From the cell containing the given text, extract its center point as [X, Y] coordinate. 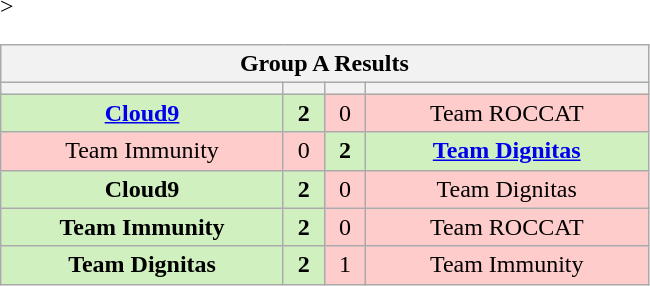
Group A Results [324, 64]
1 [344, 265]
